Find where the given text appears and provide that cell's center as (X, Y) coordinate. 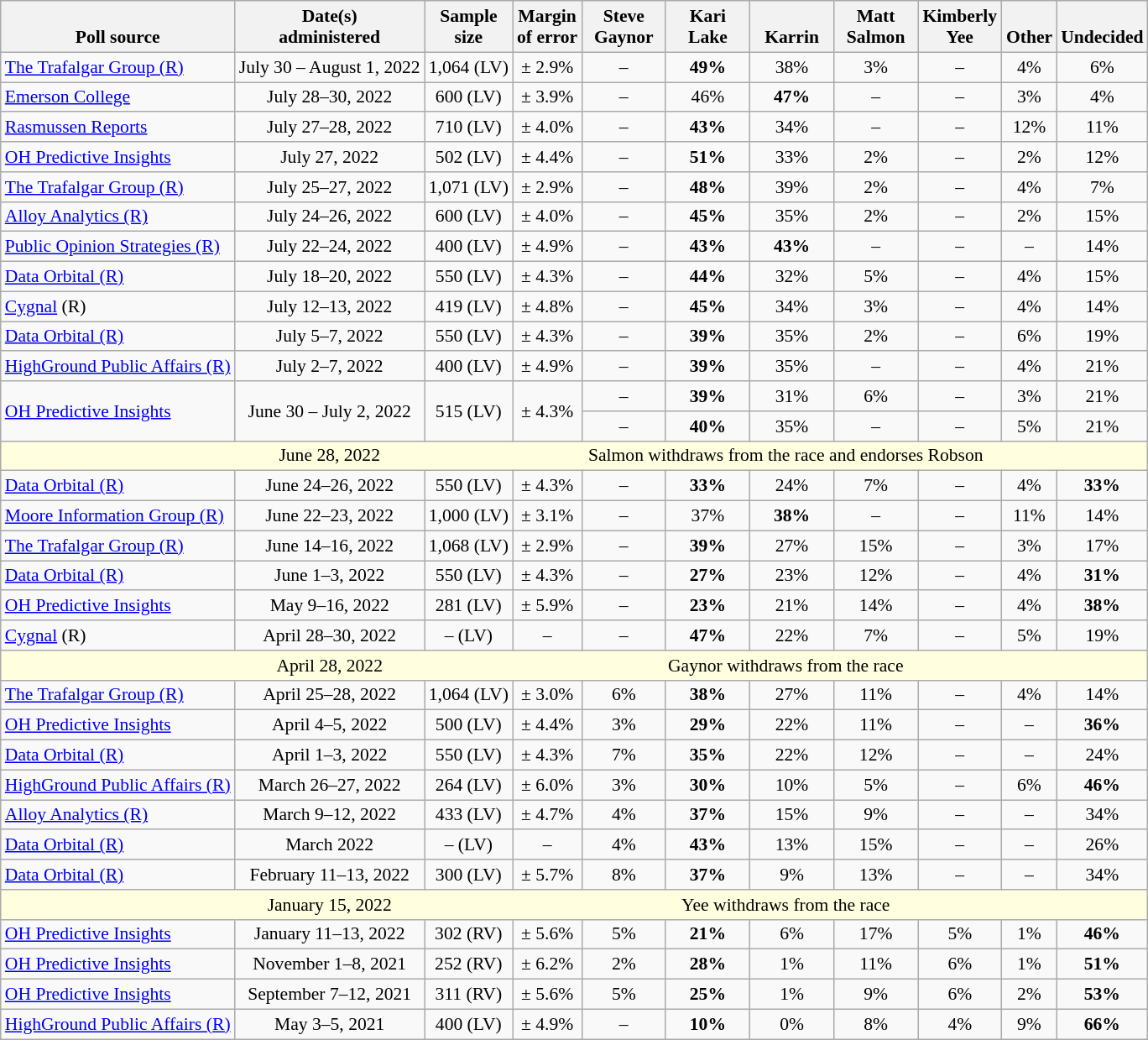
Samplesize (468, 27)
500 (LV) (468, 725)
32% (791, 277)
1,068 (LV) (468, 546)
± 5.9% (547, 606)
66% (1102, 1024)
Date(s)administered (330, 27)
Other (1029, 27)
515 (LV) (468, 411)
29% (707, 725)
710 (LV) (468, 128)
Karrin (791, 27)
Yee withdraws from the race (786, 905)
March 26–27, 2022 (330, 785)
Public Opinion Strategies (R) (117, 247)
Gaynor withdraws from the race (786, 666)
KimberlyYee (960, 27)
April 25–28, 2022 (330, 695)
April 4–5, 2022 (330, 725)
433 (LV) (468, 815)
November 1–8, 2021 (330, 964)
Marginof error (547, 27)
June 22–23, 2022 (330, 516)
July 22–24, 2022 (330, 247)
502 (LV) (468, 157)
April 28–30, 2022 (330, 635)
± 3.1% (547, 516)
June 1–3, 2022 (330, 576)
± 4.7% (547, 815)
± 3.0% (547, 695)
KariLake (707, 27)
26% (1102, 845)
July 30 – August 1, 2022 (330, 67)
Emerson College (117, 97)
July 25–27, 2022 (330, 187)
0% (791, 1024)
53% (1102, 995)
49% (707, 67)
July 27–28, 2022 (330, 128)
June 14–16, 2022 (330, 546)
± 6.0% (547, 785)
June 28, 2022 (330, 456)
419 (LV) (468, 306)
311 (RV) (468, 995)
March 2022 (330, 845)
April 1–3, 2022 (330, 755)
April 28, 2022 (330, 666)
May 9–16, 2022 (330, 606)
48% (707, 187)
July 5–7, 2022 (330, 337)
25% (707, 995)
January 11–13, 2022 (330, 934)
± 5.7% (547, 875)
July 28–30, 2022 (330, 97)
28% (707, 964)
± 6.2% (547, 964)
36% (1102, 725)
Rasmussen Reports (117, 128)
Salmon withdraws from the race and endorses Robson (786, 456)
252 (RV) (468, 964)
Undecided (1102, 27)
July 24–26, 2022 (330, 217)
300 (LV) (468, 875)
40% (707, 426)
January 15, 2022 (330, 905)
May 3–5, 2021 (330, 1024)
1,071 (LV) (468, 187)
302 (RV) (468, 934)
July 27, 2022 (330, 157)
1,000 (LV) (468, 516)
March 9–12, 2022 (330, 815)
30% (707, 785)
June 24–26, 2022 (330, 486)
Poll source (117, 27)
July 18–20, 2022 (330, 277)
July 12–13, 2022 (330, 306)
September 7–12, 2021 (330, 995)
MattSalmon (876, 27)
SteveGaynor (624, 27)
± 4.8% (547, 306)
± 3.9% (547, 97)
February 11–13, 2022 (330, 875)
44% (707, 277)
Moore Information Group (R) (117, 516)
June 30 – July 2, 2022 (330, 411)
264 (LV) (468, 785)
281 (LV) (468, 606)
July 2–7, 2022 (330, 367)
